For the text-containing cell, return its midpoint in (X, Y) coordinate format. 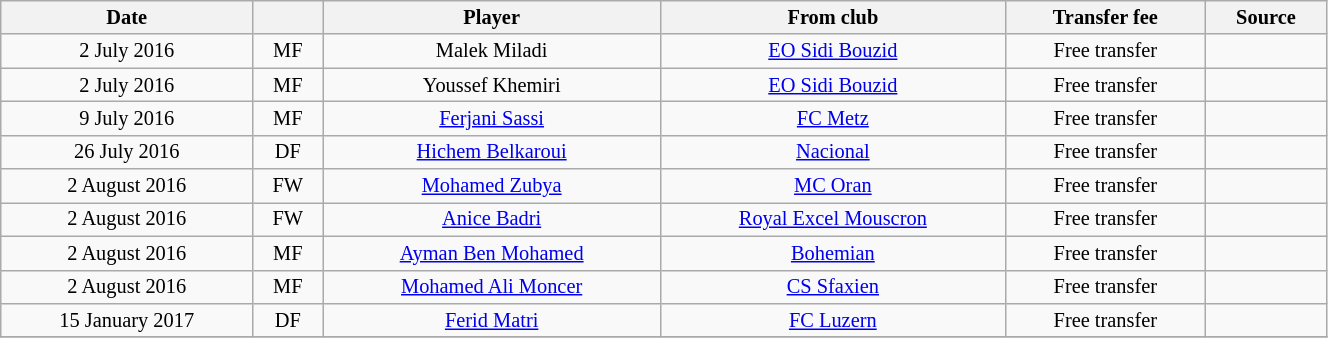
FC Luzern (832, 320)
Source (1266, 17)
Hichem Belkaroui (492, 152)
FC Metz (832, 118)
Transfer fee (1105, 17)
Nacional (832, 152)
Date (127, 17)
CS Sfaxien (832, 287)
26 July 2016 (127, 152)
Anice Badri (492, 219)
MC Oran (832, 186)
Mohamed Zubya (492, 186)
Malek Miladi (492, 51)
15 January 2017 (127, 320)
From club (832, 17)
Ayman Ben Mohamed (492, 253)
Player (492, 17)
9 July 2016 (127, 118)
Mohamed Ali Moncer (492, 287)
Ferid Matri (492, 320)
Youssef Khemiri (492, 85)
Ferjani Sassi (492, 118)
Bohemian (832, 253)
Royal Excel Mouscron (832, 219)
